Detect which cell encompasses the target text, then output its (x, y) center coordinate. 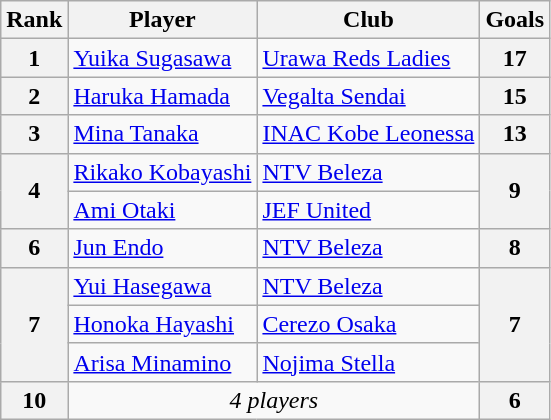
4 (34, 191)
Yui Hasegawa (162, 286)
4 players (274, 400)
Urawa Reds Ladies (368, 58)
Cerezo Osaka (368, 324)
Honoka Hayashi (162, 324)
Yuika Sugasawa (162, 58)
Jun Endo (162, 248)
3 (34, 134)
Vegalta Sendai (368, 96)
9 (515, 191)
Haruka Hamada (162, 96)
JEF United (368, 210)
8 (515, 248)
17 (515, 58)
15 (515, 96)
Nojima Stella (368, 362)
Rank (34, 20)
Club (368, 20)
10 (34, 400)
INAC Kobe Leonessa (368, 134)
Goals (515, 20)
Ami Otaki (162, 210)
Mina Tanaka (162, 134)
13 (515, 134)
1 (34, 58)
Player (162, 20)
Rikako Kobayashi (162, 172)
2 (34, 96)
Arisa Minamino (162, 362)
